Scan for the cell matching the given text and deliver its [X, Y] coordinate at center. 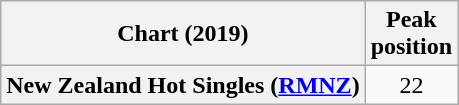
New Zealand Hot Singles (RMNZ) [183, 85]
22 [411, 85]
Chart (2019) [183, 34]
Peakposition [411, 34]
